Extract the [x, y] coordinate from the center of the cell holding the provided text.  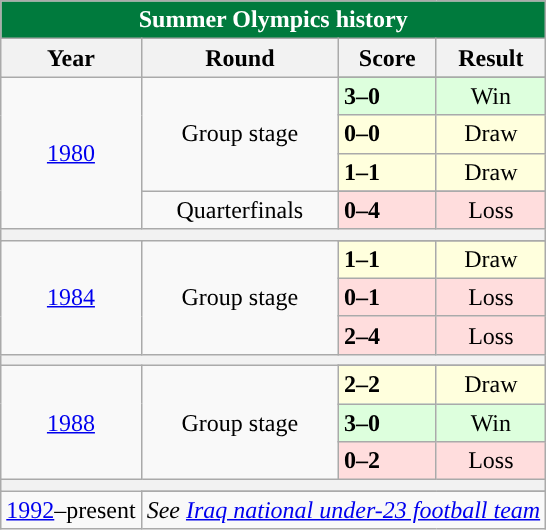
Result [491, 58]
Round [240, 58]
0–1 [388, 297]
0–4 [388, 210]
0–0 [388, 134]
0–2 [388, 461]
Year [71, 58]
2–4 [388, 335]
1980 [71, 153]
2–2 [388, 384]
1988 [71, 422]
Quarterfinals [240, 210]
Summer Olympics history [274, 20]
1992–present [71, 510]
Score [388, 58]
1984 [71, 297]
See Iraq national under-23 football team [344, 510]
